Pinpoint the cell where the given text exists, returning its (x, y) midpoint coordinate. 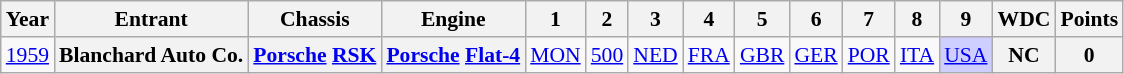
Porsche RSK (314, 55)
4 (709, 19)
Engine (453, 19)
POR (869, 55)
2 (608, 19)
1959 (28, 55)
GBR (762, 55)
6 (816, 19)
MON (556, 55)
GER (816, 55)
Chassis (314, 19)
7 (869, 19)
1 (556, 19)
WDC (1024, 19)
ITA (917, 55)
Points (1089, 19)
Entrant (151, 19)
Blanchard Auto Co. (151, 55)
500 (608, 55)
5 (762, 19)
NED (655, 55)
FRA (709, 55)
8 (917, 19)
USA (966, 55)
9 (966, 19)
Year (28, 19)
Porsche Flat-4 (453, 55)
NC (1024, 55)
3 (655, 19)
0 (1089, 55)
